Locate the cell with the specified text and output its [x, y] center coordinate. 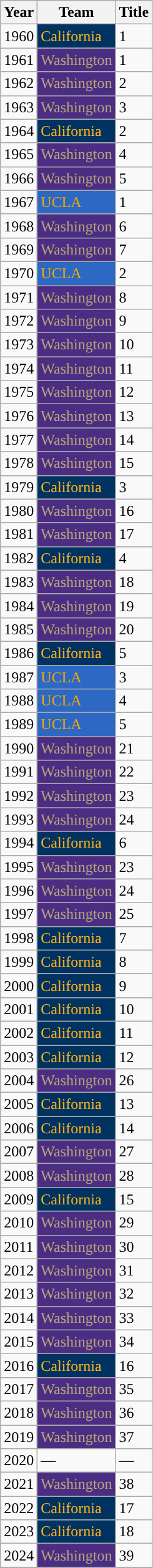
1962 [19, 84]
Title [134, 12]
1969 [19, 249]
1996 [19, 891]
38 [134, 1484]
1966 [19, 178]
1998 [19, 938]
2012 [19, 1270]
1992 [19, 796]
27 [134, 1152]
25 [134, 914]
21 [134, 748]
2004 [19, 1081]
2024 [19, 1556]
34 [134, 1342]
1993 [19, 820]
2001 [19, 1009]
1990 [19, 748]
2018 [19, 1413]
1988 [19, 701]
1978 [19, 463]
2013 [19, 1294]
2009 [19, 1199]
1970 [19, 273]
2023 [19, 1532]
31 [134, 1270]
2008 [19, 1176]
20 [134, 629]
1982 [19, 558]
1973 [19, 345]
36 [134, 1413]
2002 [19, 1033]
1961 [19, 60]
32 [134, 1294]
2015 [19, 1342]
2019 [19, 1436]
1997 [19, 914]
1963 [19, 107]
1989 [19, 725]
1975 [19, 392]
2010 [19, 1223]
1983 [19, 582]
1972 [19, 321]
2020 [19, 1461]
1960 [19, 36]
1967 [19, 202]
28 [134, 1176]
1991 [19, 772]
2017 [19, 1389]
26 [134, 1081]
1985 [19, 629]
2021 [19, 1484]
Team [76, 12]
1999 [19, 962]
1984 [19, 606]
2006 [19, 1128]
2007 [19, 1152]
30 [134, 1247]
1979 [19, 487]
1994 [19, 843]
19 [134, 606]
37 [134, 1436]
1980 [19, 511]
1964 [19, 131]
1981 [19, 535]
2000 [19, 985]
39 [134, 1556]
2011 [19, 1247]
1968 [19, 226]
2014 [19, 1318]
22 [134, 772]
2022 [19, 1508]
1995 [19, 867]
2005 [19, 1105]
1987 [19, 677]
2016 [19, 1365]
1965 [19, 155]
35 [134, 1389]
1976 [19, 416]
1971 [19, 298]
33 [134, 1318]
1974 [19, 369]
1986 [19, 653]
2003 [19, 1057]
1977 [19, 440]
Year [19, 12]
29 [134, 1223]
